Return [X, Y] of the center of cell containing provided text 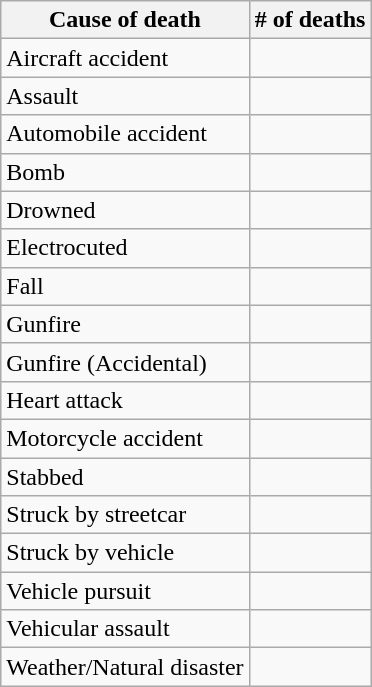
Bomb [125, 172]
Struck by streetcar [125, 515]
Heart attack [125, 400]
Struck by vehicle [125, 553]
Automobile accident [125, 134]
Electrocuted [125, 248]
Drowned [125, 210]
Cause of death [125, 20]
Motorcycle accident [125, 438]
# of deaths [310, 20]
Aircraft accident [125, 58]
Weather/Natural disaster [125, 667]
Fall [125, 286]
Stabbed [125, 477]
Assault [125, 96]
Vehicle pursuit [125, 591]
Gunfire [125, 324]
Gunfire (Accidental) [125, 362]
Vehicular assault [125, 629]
